Identify which cell holds the provided text, then report its (X, Y) central coordinate. 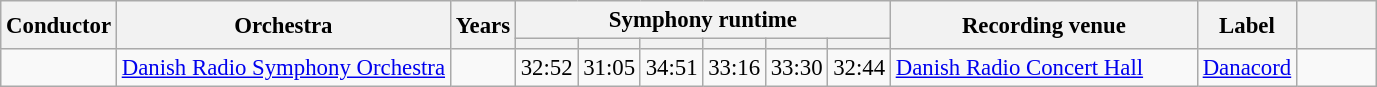
Symphony runtime (702, 20)
33:16 (734, 68)
Conductor (59, 25)
32:44 (860, 68)
31:05 (610, 68)
Danish Radio Concert Hall (1044, 68)
33:30 (796, 68)
32:52 (546, 68)
Orchestra (283, 25)
34:51 (672, 68)
Danish Radio Symphony Orchestra (283, 68)
Years (482, 25)
Danacord (1246, 68)
Label (1246, 25)
Recording venue (1044, 25)
